Identify which cell holds the provided text, then report its (x, y) central coordinate. 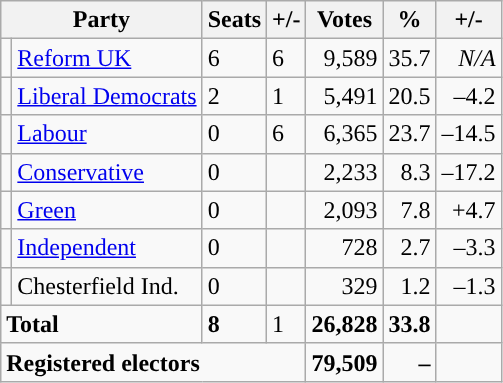
Total (102, 324)
N/A (468, 58)
79,509 (344, 362)
Independent (107, 248)
Reform UK (107, 58)
20.5 (410, 96)
Registered electors (154, 362)
Liberal Democrats (107, 96)
–1.3 (468, 286)
2.7 (410, 248)
1.2 (410, 286)
8 (234, 324)
Green (107, 210)
Chesterfield Ind. (107, 286)
6,365 (344, 134)
2 (234, 96)
Party (102, 20)
Votes (344, 20)
–3.3 (468, 248)
– (410, 362)
% (410, 20)
8.3 (410, 172)
9,589 (344, 58)
Seats (234, 20)
+4.7 (468, 210)
35.7 (410, 58)
26,828 (344, 324)
2,093 (344, 210)
2,233 (344, 172)
–14.5 (468, 134)
7.8 (410, 210)
728 (344, 248)
33.8 (410, 324)
5,491 (344, 96)
Conservative (107, 172)
–17.2 (468, 172)
Labour (107, 134)
–4.2 (468, 96)
23.7 (410, 134)
329 (344, 286)
